Extract the [x, y] coordinate from the center of the cell holding the provided text.  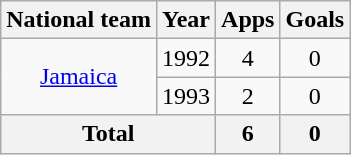
Total [108, 134]
Year [186, 20]
2 [248, 96]
1993 [186, 96]
1992 [186, 58]
Jamaica [79, 77]
4 [248, 58]
National team [79, 20]
6 [248, 134]
Goals [315, 20]
Apps [248, 20]
